From the cell containing the given text, extract its center point as [X, Y] coordinate. 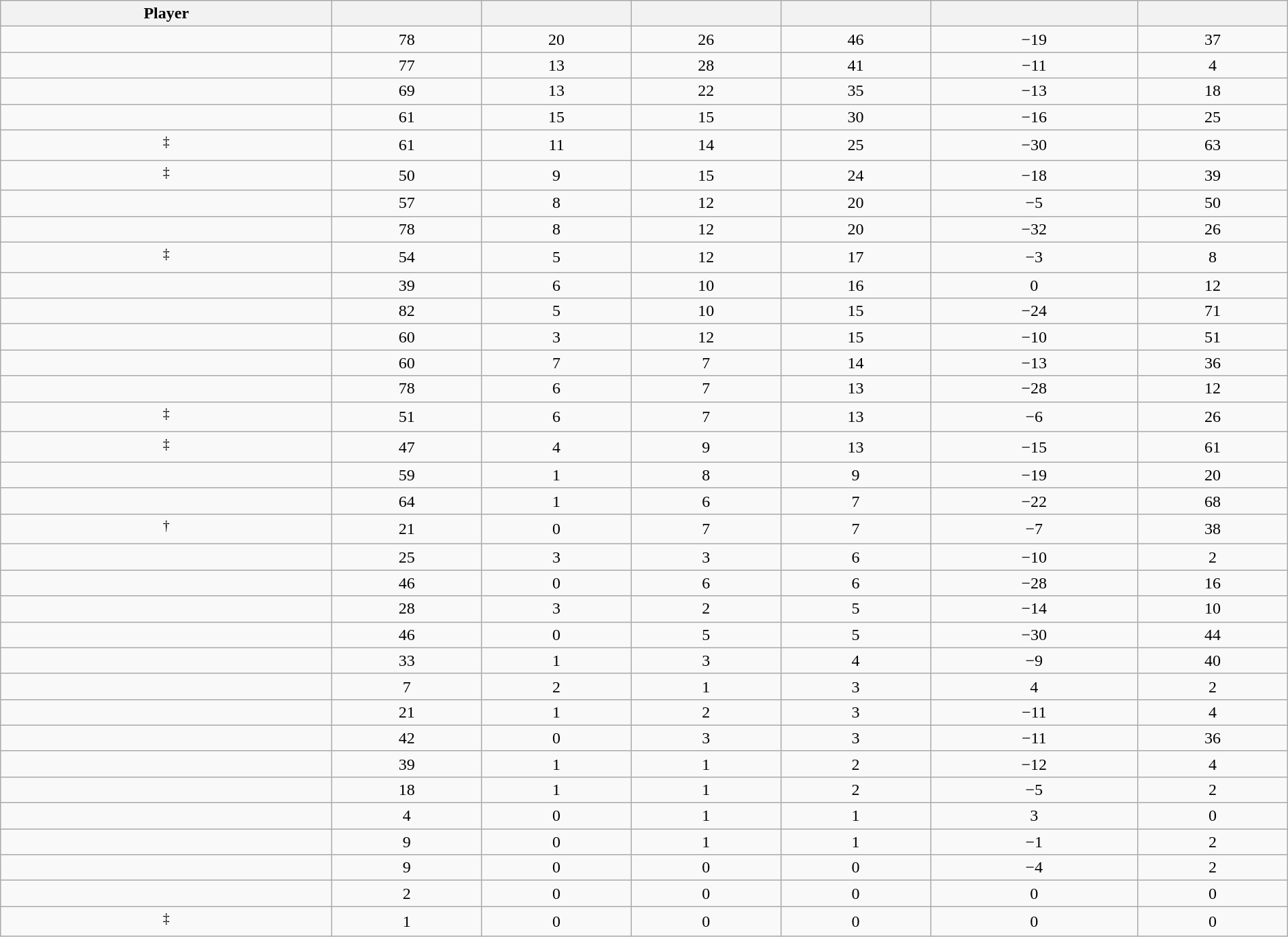
−14 [1034, 609]
30 [855, 117]
54 [407, 257]
−18 [1034, 175]
−7 [1034, 529]
37 [1213, 39]
82 [407, 311]
40 [1213, 660]
−4 [1034, 868]
−9 [1034, 660]
† [166, 529]
68 [1213, 501]
44 [1213, 635]
−6 [1034, 417]
71 [1213, 311]
33 [407, 660]
−22 [1034, 501]
24 [855, 175]
−3 [1034, 257]
22 [706, 91]
17 [855, 257]
69 [407, 91]
−24 [1034, 311]
59 [407, 475]
−15 [1034, 447]
38 [1213, 529]
47 [407, 447]
−32 [1034, 229]
11 [556, 145]
63 [1213, 145]
−12 [1034, 764]
−1 [1034, 842]
35 [855, 91]
77 [407, 65]
42 [407, 738]
−16 [1034, 117]
57 [407, 203]
41 [855, 65]
64 [407, 501]
Player [166, 14]
